Find where the given text appears and provide that cell's center as (x, y) coordinate. 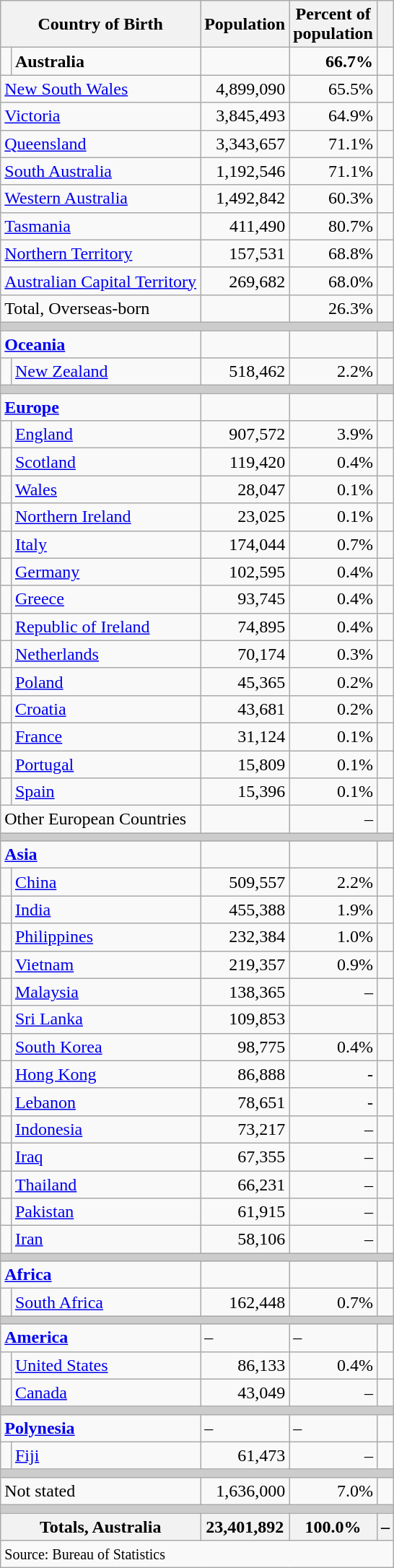
Asia (101, 855)
28,047 (245, 489)
Wales (105, 489)
109,853 (245, 1019)
Philippines (105, 937)
South Africa (105, 1302)
India (105, 910)
1.9% (333, 910)
Netherlands (105, 654)
Totals, Australia (101, 1527)
Percent ofpopulation (333, 25)
New Zealand (105, 372)
Sri Lanka (105, 1019)
60.3% (333, 199)
67,355 (245, 1157)
518,462 (245, 372)
Greece (105, 599)
907,572 (245, 435)
Malaysia (105, 992)
3,343,657 (245, 144)
Other European Countries (101, 819)
1,636,000 (245, 1491)
0.3% (333, 654)
102,595 (245, 572)
509,557 (245, 882)
68.0% (333, 281)
58,106 (245, 1240)
411,490 (245, 226)
64.9% (333, 116)
100.0% (333, 1527)
455,388 (245, 910)
Western Australia (101, 199)
7.0% (333, 1491)
Croatia (105, 709)
1,192,546 (245, 171)
23,025 (245, 517)
Fiji (105, 1455)
Population (245, 25)
15,396 (245, 792)
Iraq (105, 1157)
Polynesia (101, 1428)
Poland (105, 681)
269,682 (245, 281)
France (105, 736)
80.7% (333, 226)
31,124 (245, 736)
45,365 (245, 681)
66,231 (245, 1185)
England (105, 435)
Not stated (101, 1491)
98,775 (245, 1047)
15,809 (245, 765)
61,915 (245, 1212)
America (101, 1338)
Australia (105, 61)
73,217 (245, 1129)
66.7% (333, 61)
Africa (101, 1275)
219,357 (245, 964)
Portugal (105, 765)
Iran (105, 1240)
Spain (105, 792)
174,044 (245, 544)
Lebanon (105, 1102)
China (105, 882)
Vietnam (105, 964)
138,365 (245, 992)
93,745 (245, 599)
United States (105, 1365)
70,174 (245, 654)
Oceania (101, 344)
Scotland (105, 462)
4,899,090 (245, 89)
86,888 (245, 1074)
South Korea (105, 1047)
1,492,842 (245, 199)
78,651 (245, 1102)
26.3% (333, 308)
Northern Territory (101, 253)
Canada (105, 1393)
0.9% (333, 964)
Pakistan (105, 1212)
Republic of Ireland (105, 627)
Europe (101, 407)
68.8% (333, 253)
Victoria (101, 116)
61,473 (245, 1455)
Country of Birth (101, 25)
Source: Bureau of Statistics (198, 1554)
43,049 (245, 1393)
Italy (105, 544)
65.5% (333, 89)
162,448 (245, 1302)
74,895 (245, 627)
119,420 (245, 462)
43,681 (245, 709)
Indonesia (105, 1129)
Thailand (105, 1185)
232,384 (245, 937)
3,845,493 (245, 116)
Total, Overseas-born (101, 308)
South Australia (101, 171)
157,531 (245, 253)
New South Wales (101, 89)
Germany (105, 572)
Australian Capital Territory (101, 281)
1.0% (333, 937)
3.9% (333, 435)
Hong Kong (105, 1074)
Northern Ireland (105, 517)
86,133 (245, 1365)
Tasmania (101, 226)
Queensland (101, 144)
23,401,892 (245, 1527)
